Detect which cell encompasses the target text, then output its (X, Y) center coordinate. 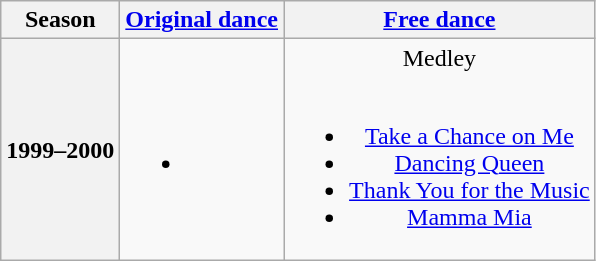
Original dance (202, 20)
1999–2000 (60, 150)
Medley Take a Chance on MeDancing QueenThank You for the MusicMamma Mia (440, 150)
Free dance (440, 20)
Season (60, 20)
